Determine the (X, Y) coordinate at the center of the cell enclosing the given text.  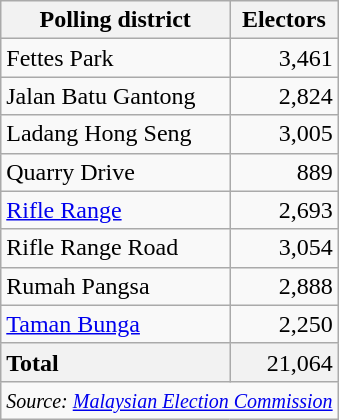
Electors (284, 20)
2,693 (284, 210)
Polling district (116, 20)
Rumah Pangsa (116, 286)
3,461 (284, 58)
Taman Bunga (116, 324)
Total (116, 362)
Quarry Drive (116, 172)
Fettes Park (116, 58)
Jalan Batu Gantong (116, 96)
3,005 (284, 134)
3,054 (284, 248)
2,888 (284, 286)
2,824 (284, 96)
Rifle Range (116, 210)
2,250 (284, 324)
Ladang Hong Seng (116, 134)
Rifle Range Road (116, 248)
21,064 (284, 362)
Source: Malaysian Election Commission (170, 400)
889 (284, 172)
